Scan for the cell matching the given text and deliver its [X, Y] coordinate at center. 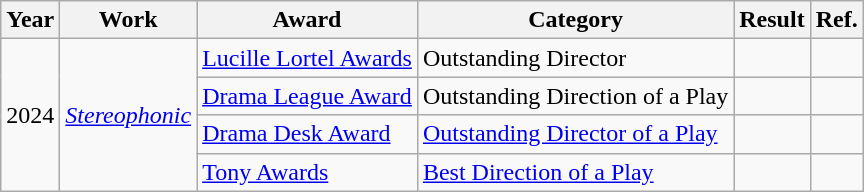
Best Direction of a Play [575, 172]
Year [30, 20]
2024 [30, 115]
Work [128, 20]
Category [575, 20]
Stereophonic [128, 115]
Outstanding Director of a Play [575, 134]
Result [772, 20]
Outstanding Director [575, 58]
Lucille Lortel Awards [308, 58]
Outstanding Direction of a Play [575, 96]
Drama League Award [308, 96]
Award [308, 20]
Drama Desk Award [308, 134]
Ref. [836, 20]
Tony Awards [308, 172]
